Extract the [X, Y] coordinate from the center of the cell holding the provided text.  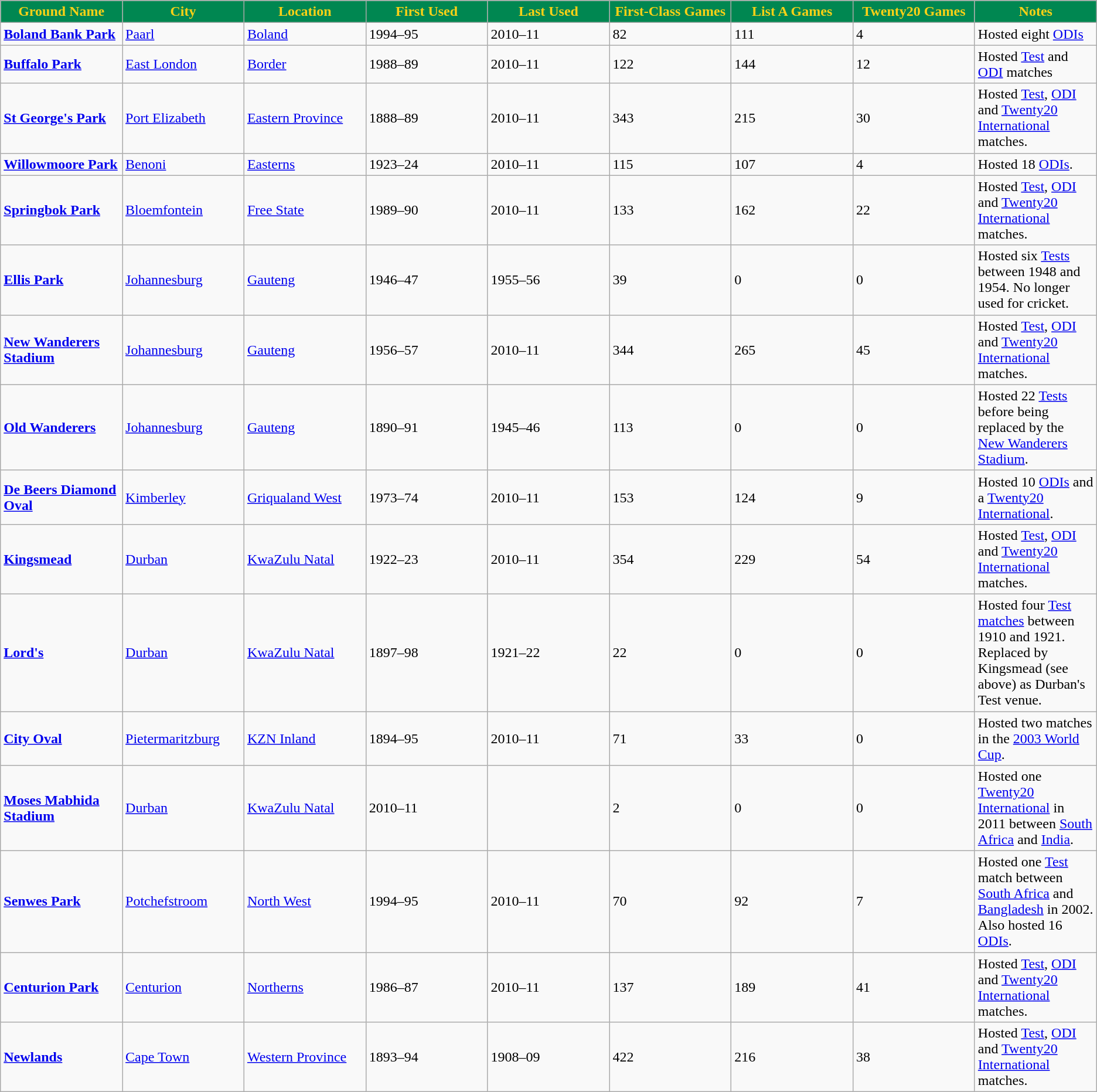
137 [670, 987]
First-Class Games [670, 12]
Hosted two matches in the 2003 World Cup. [1035, 739]
1893–94 [427, 1057]
216 [792, 1057]
1946–47 [427, 280]
162 [792, 210]
Kimberley [183, 497]
122 [670, 64]
343 [670, 118]
92 [792, 902]
Free State [305, 210]
30 [914, 118]
New Wanderers Stadium [62, 349]
Easterns [305, 164]
39 [670, 280]
1894–95 [427, 739]
Springbok Park [62, 210]
1989–90 [427, 210]
City Oval [62, 739]
Benoni [183, 164]
422 [670, 1057]
Eastern Province [305, 118]
Port Elizabeth [183, 118]
Moses Mabhida Stadium [62, 808]
54 [914, 559]
189 [792, 987]
Hosted eight ODIs [1035, 34]
133 [670, 210]
1956–57 [427, 349]
Hosted 22 Tests before being replaced by the New Wanderers Stadium. [1035, 427]
12 [914, 64]
Hosted 10 ODIs and a Twenty20 International. [1035, 497]
1945–46 [548, 427]
De Beers Diamond Oval [62, 497]
Kingsmead [62, 559]
Last Used [548, 12]
Location [305, 12]
111 [792, 34]
Griqualand West [305, 497]
Boland Bank Park [62, 34]
Potchefstroom [183, 902]
Lord's [62, 652]
St George's Park [62, 118]
344 [670, 349]
153 [670, 497]
1921–22 [548, 652]
Border [305, 64]
Centurion [183, 987]
Ground Name [62, 12]
Willowmoore Park [62, 164]
List A Games [792, 12]
Twenty20 Games [914, 12]
82 [670, 34]
Senwes Park [62, 902]
Boland [305, 34]
113 [670, 427]
1908–09 [548, 1057]
Newlands [62, 1057]
144 [792, 64]
265 [792, 349]
1897–98 [427, 652]
7 [914, 902]
Hosted one Twenty20 International in 2011 between South Africa and India. [1035, 808]
Hosted six Tests between 1948 and 1954. No longer used for cricket. [1035, 280]
41 [914, 987]
Buffalo Park [62, 64]
1890–91 [427, 427]
KZN Inland [305, 739]
9 [914, 497]
1922–23 [427, 559]
1923–24 [427, 164]
107 [792, 164]
1973–74 [427, 497]
1955–56 [548, 280]
38 [914, 1057]
Northerns [305, 987]
115 [670, 164]
Ellis Park [62, 280]
First Used [427, 12]
Paarl [183, 34]
Hosted Test and ODI matches [1035, 64]
33 [792, 739]
Hosted 18 ODIs. [1035, 164]
Hosted one Test match between South Africa and Bangladesh in 2002. Also hosted 16 ODIs. [1035, 902]
45 [914, 349]
Centurion Park [62, 987]
215 [792, 118]
2 [670, 808]
East London [183, 64]
City [183, 12]
1988–89 [427, 64]
1888–89 [427, 118]
Cape Town [183, 1057]
North West [305, 902]
Bloemfontein [183, 210]
Old Wanderers [62, 427]
Pietermaritzburg [183, 739]
71 [670, 739]
Notes [1035, 12]
124 [792, 497]
Hosted four Test matches between 1910 and 1921. Replaced by Kingsmead (see above) as Durban's Test venue. [1035, 652]
1986–87 [427, 987]
354 [670, 559]
Western Province [305, 1057]
70 [670, 902]
229 [792, 559]
